Search for the cell housing the specified text and yield its [x, y] center coordinate. 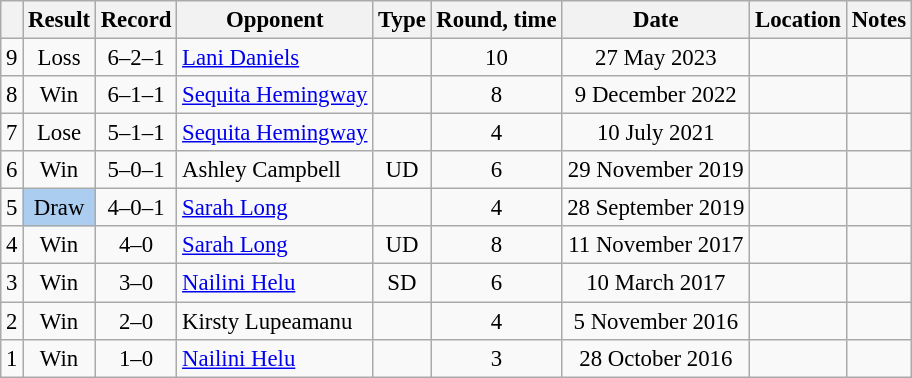
Ashley Campbell [275, 170]
5 November 2016 [656, 321]
2 [12, 321]
9 December 2022 [656, 95]
Kirsty Lupeamanu [275, 321]
5–1–1 [136, 133]
1–0 [136, 358]
28 October 2016 [656, 358]
5–0–1 [136, 170]
29 November 2019 [656, 170]
Location [798, 20]
3–0 [136, 283]
10 [496, 58]
Loss [60, 58]
4–0–1 [136, 208]
1 [12, 358]
4–0 [136, 245]
Notes [878, 20]
Lani Daniels [275, 58]
6–1–1 [136, 95]
Opponent [275, 20]
28 September 2019 [656, 208]
Date [656, 20]
2–0 [136, 321]
SD [402, 283]
11 November 2017 [656, 245]
27 May 2023 [656, 58]
Round, time [496, 20]
Record [136, 20]
Lose [60, 133]
5 [12, 208]
10 July 2021 [656, 133]
Result [60, 20]
Type [402, 20]
6–2–1 [136, 58]
7 [12, 133]
Draw [60, 208]
9 [12, 58]
10 March 2017 [656, 283]
